Find where the given text appears and provide that cell's center as (x, y) coordinate. 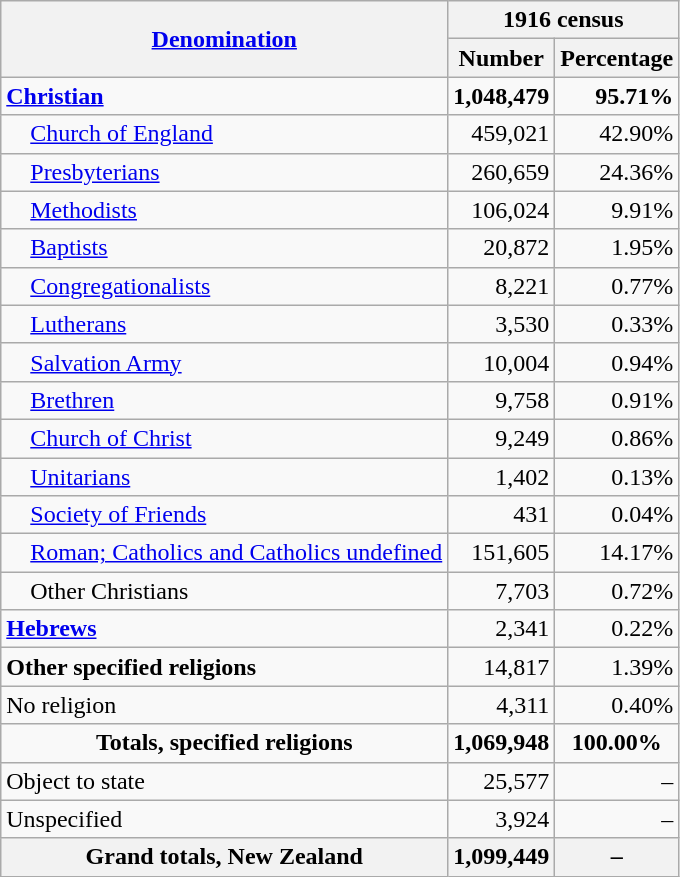
14.17% (617, 553)
0.33% (617, 324)
95.71% (617, 96)
Methodists (224, 210)
100.00% (617, 743)
Unspecified (224, 819)
Baptists (224, 248)
3,530 (502, 324)
106,024 (502, 210)
Lutherans (224, 324)
1.95% (617, 248)
260,659 (502, 172)
Object to state (224, 781)
3,924 (502, 819)
Other Christians (224, 591)
1,069,948 (502, 743)
Society of Friends (224, 515)
25,577 (502, 781)
1,099,449 (502, 857)
0.77% (617, 286)
Christian (224, 96)
431 (502, 515)
0.91% (617, 400)
Congregationalists (224, 286)
14,817 (502, 667)
No religion (224, 705)
1.39% (617, 667)
9.91% (617, 210)
20,872 (502, 248)
0.13% (617, 477)
1,402 (502, 477)
24.36% (617, 172)
0.94% (617, 362)
Grand totals, New Zealand (224, 857)
42.90% (617, 134)
1,048,479 (502, 96)
0.86% (617, 438)
7,703 (502, 591)
151,605 (502, 553)
Church of England (224, 134)
0.04% (617, 515)
Presbyterians (224, 172)
Salvation Army (224, 362)
0.72% (617, 591)
Other specified religions (224, 667)
Percentage (617, 58)
1916 census (564, 20)
9,758 (502, 400)
0.40% (617, 705)
4,311 (502, 705)
10,004 (502, 362)
Unitarians (224, 477)
Brethren (224, 400)
8,221 (502, 286)
2,341 (502, 629)
Church of Christ (224, 438)
9,249 (502, 438)
Roman; Catholics and Catholics undefined (224, 553)
459,021 (502, 134)
Number (502, 58)
Totals, specified religions (224, 743)
Hebrews (224, 629)
Denomination (224, 39)
0.22% (617, 629)
